Provide the [X, Y] coordinate of the cell's center where the given text is located.  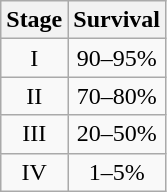
70–80% [117, 96]
II [34, 96]
90–95% [117, 58]
IV [34, 172]
20–50% [117, 134]
1–5% [117, 172]
I [34, 58]
Stage [34, 20]
III [34, 134]
Survival [117, 20]
